From the cell containing the given text, extract its center point as (X, Y) coordinate. 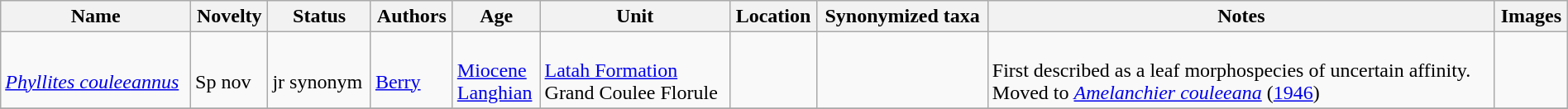
Synonymized taxa (902, 17)
Notes (1241, 17)
Name (96, 17)
Location (773, 17)
Unit (635, 17)
Sp nov (230, 70)
Status (319, 17)
Phyllites couleeannus (96, 70)
jr synonym (319, 70)
Authors (412, 17)
Berry (412, 70)
Latah FormationGrand Coulee Florule (635, 70)
Images (1531, 17)
Age (496, 17)
First described as a leaf morphospecies of uncertain affinity.Moved to Amelanchier couleeana (1946) (1241, 70)
MioceneLanghian (496, 70)
Novelty (230, 17)
